From the cell containing the given text, extract its center point as [x, y] coordinate. 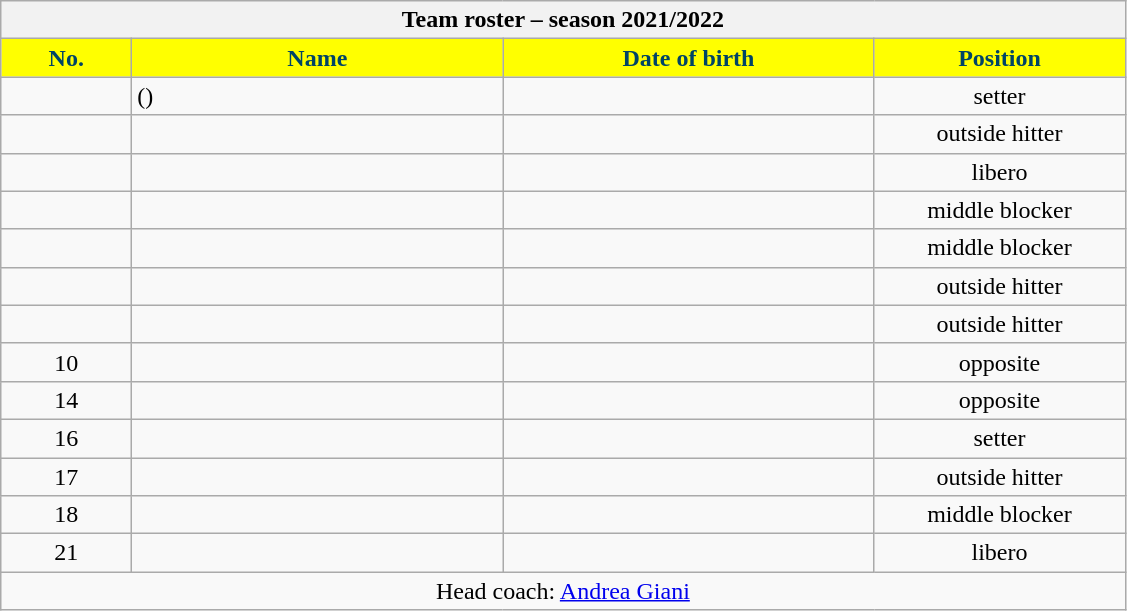
14 [66, 400]
No. [66, 58]
21 [66, 553]
10 [66, 362]
Position [1000, 58]
Head coach: Andrea Giani [563, 591]
18 [66, 515]
16 [66, 438]
Date of birth [688, 58]
() [318, 96]
Team roster – season 2021/2022 [563, 20]
Name [318, 58]
17 [66, 477]
